Determine the (x, y) coordinate at the center of the cell enclosing the given text.  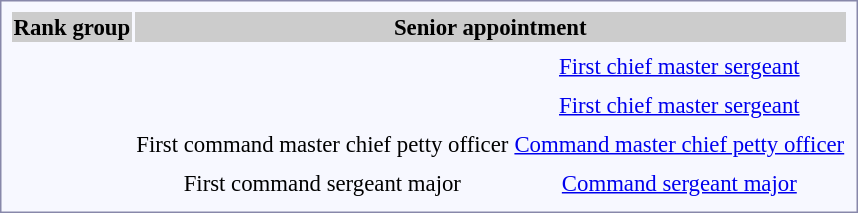
Command master chief petty officer (680, 144)
First command master chief petty officer (322, 144)
First command sergeant major (322, 183)
Senior appointment (490, 27)
Rank group (72, 27)
Command sergeant major (680, 183)
